Output the [x, y] coordinate of the center of the cell containing the given text.  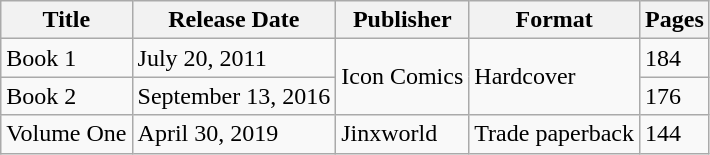
Icon Comics [402, 77]
Jinxworld [402, 134]
Pages [675, 20]
Book 1 [66, 58]
April 30, 2019 [234, 134]
July 20, 2011 [234, 58]
Publisher [402, 20]
Title [66, 20]
Trade paperback [554, 134]
Hardcover [554, 77]
Volume One [66, 134]
Release Date [234, 20]
144 [675, 134]
Book 2 [66, 96]
Format [554, 20]
184 [675, 58]
176 [675, 96]
September 13, 2016 [234, 96]
